Search for the cell housing the specified text and yield its (X, Y) center coordinate. 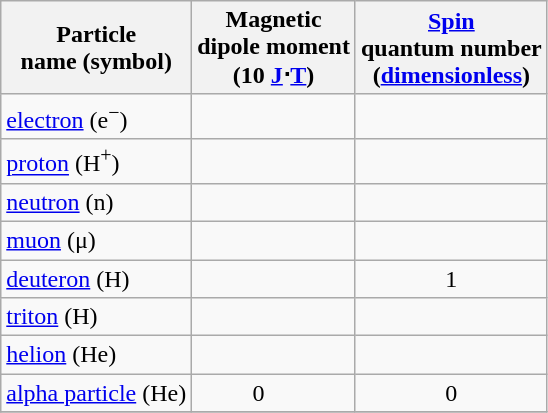
proton (H+) (96, 162)
1 (451, 279)
deuteron (H) (96, 279)
helion (He) (96, 355)
Particlename (symbol) (96, 48)
Magneticdipole moment(10 J⋅T) (274, 48)
triton (H) (96, 317)
Spinquantum number(dimensionless) (451, 48)
electron (e−) (96, 116)
alpha particle (He) (96, 393)
muon (μ) (96, 240)
neutron (n) (96, 202)
